Return the (x, y) coordinate for the center point of the cell that contains the specified text.  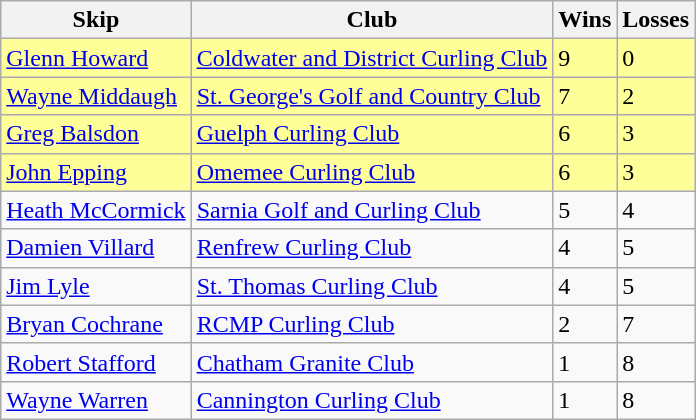
St. Thomas Curling Club (372, 286)
9 (585, 58)
Jim Lyle (96, 286)
Coldwater and District Curling Club (372, 58)
Greg Balsdon (96, 134)
Robert Stafford (96, 362)
Heath McCormick (96, 210)
Sarnia Golf and Curling Club (372, 210)
Losses (656, 20)
Wins (585, 20)
Club (372, 20)
Glenn Howard (96, 58)
Chatham Granite Club (372, 362)
Guelph Curling Club (372, 134)
Cannington Curling Club (372, 400)
Bryan Cochrane (96, 324)
Damien Villard (96, 248)
St. George's Golf and Country Club (372, 96)
Skip (96, 20)
Wayne Warren (96, 400)
Wayne Middaugh (96, 96)
Renfrew Curling Club (372, 248)
John Epping (96, 172)
0 (656, 58)
RCMP Curling Club (372, 324)
Omemee Curling Club (372, 172)
